Search for the cell housing the specified text and yield its (x, y) center coordinate. 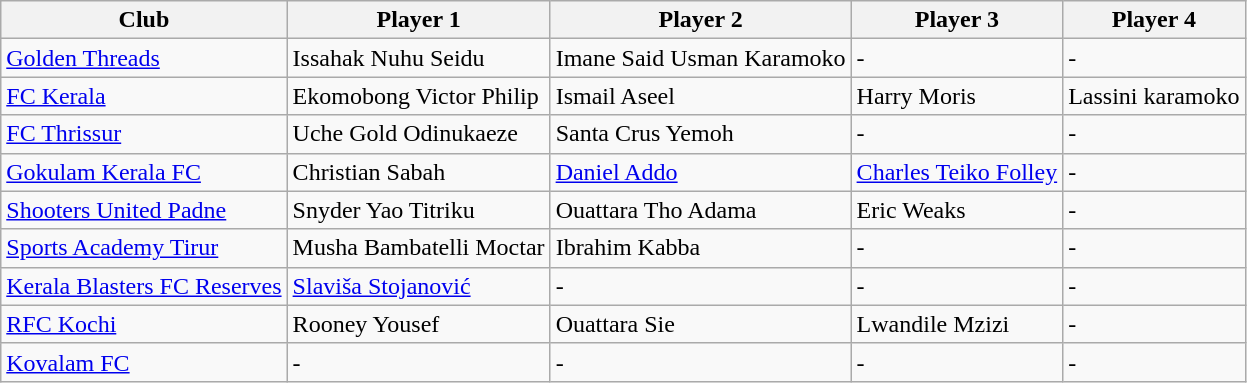
FC Thrissur (144, 134)
Ekomobong Victor Philip (418, 96)
Harry Moris (957, 96)
Musha Bambatelli Moctar (418, 248)
Player 2 (700, 20)
Slaviša Stojanović (418, 286)
RFC Kochi (144, 324)
Ismail Aseel (700, 96)
Kerala Blasters FC Reserves (144, 286)
Christian Sabah (418, 172)
Gokulam Kerala FC (144, 172)
Ouattara Tho Adama (700, 210)
Charles Teiko Folley (957, 172)
Lwandile Mzizi (957, 324)
Imane Said Usman Karamoko (700, 58)
Eric Weaks (957, 210)
Ibrahim Kabba (700, 248)
Player 4 (1154, 20)
FC Kerala (144, 96)
Issahak Nuhu Seidu (418, 58)
Ouattara Sie (700, 324)
Snyder Yao Titriku (418, 210)
Player 3 (957, 20)
Club (144, 20)
Player 1 (418, 20)
Santa Crus Yemoh (700, 134)
Shooters United Padne (144, 210)
Kovalam FC (144, 362)
Daniel Addo (700, 172)
Rooney Yousef (418, 324)
Golden Threads (144, 58)
Lassini karamoko (1154, 96)
Sports Academy Tirur (144, 248)
Uche Gold Odinukaeze (418, 134)
